Return [x, y] of the center of cell containing provided text 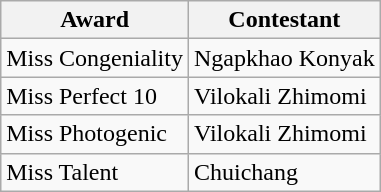
Miss Congeniality [95, 58]
Miss Perfect 10 [95, 96]
Contestant [284, 20]
Award [95, 20]
Miss Talent [95, 172]
Ngapkhao Konyak [284, 58]
Miss Photogenic [95, 134]
Chuichang [284, 172]
